Detect which cell encompasses the target text, then output its [X, Y] center coordinate. 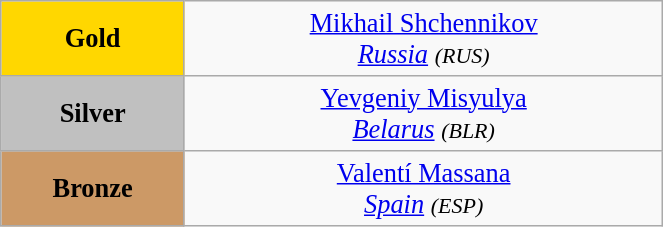
Mikhail ShchennikovRussia (RUS) [423, 38]
Yevgeniy MisyulyaBelarus (BLR) [423, 112]
Valentí MassanaSpain (ESP) [423, 188]
Gold [93, 38]
Bronze [93, 188]
Silver [93, 112]
